Return [X, Y] of the center of cell containing provided text 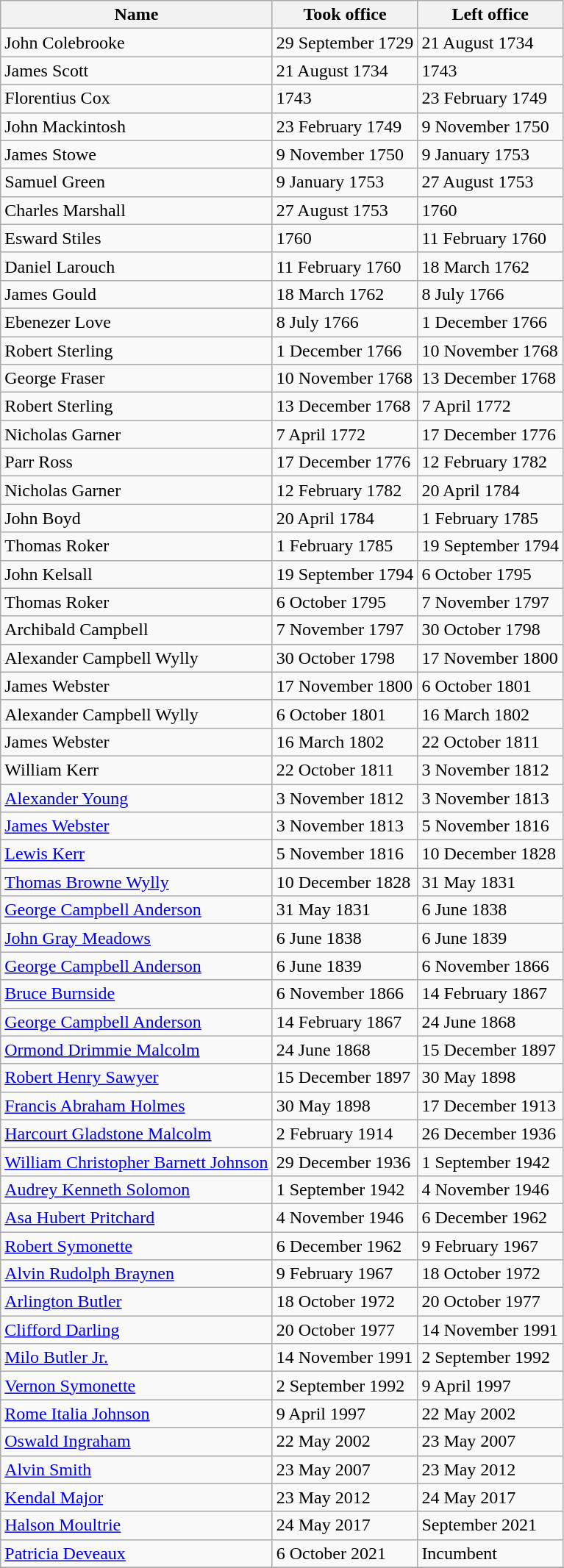
John Gray Meadows [137, 938]
Oswald Ingraham [137, 1442]
George Fraser [137, 379]
Bruce Burnside [137, 994]
Samuel Green [137, 182]
Daniel Larouch [137, 266]
Milo Butler Jr. [137, 1358]
John Colebrooke [137, 43]
Harcourt Gladstone Malcolm [137, 1134]
Arlington Butler [137, 1302]
Esward Stiles [137, 238]
Archibald Campbell [137, 630]
John Boyd [137, 518]
Patricia Deveaux [137, 1553]
2 February 1914 [345, 1134]
Kendal Major [137, 1497]
William Christopher Barnett Johnson [137, 1161]
Took office [345, 15]
Florentius Cox [137, 99]
James Gould [137, 294]
Ebenezer Love [137, 322]
Asa Hubert Pritchard [137, 1217]
6 October 2021 [345, 1553]
James Stowe [137, 154]
29 September 1729 [345, 43]
Robert Symonette [137, 1246]
Lewis Kerr [137, 854]
Halson Moultrie [137, 1525]
John Kelsall [137, 574]
Vernon Symonette [137, 1386]
17 December 1913 [490, 1106]
Thomas Browne Wylly [137, 882]
Alvin Rudolph Braynen [137, 1274]
Rome Italia Johnson [137, 1414]
Robert Henry Sawyer [137, 1078]
Francis Abraham Holmes [137, 1106]
Alexander Young [137, 798]
29 December 1936 [345, 1161]
Charles Marshall [137, 210]
Left office [490, 15]
Alvin Smith [137, 1469]
Parr Ross [137, 462]
William Kerr [137, 770]
Name [137, 15]
John Mackintosh [137, 126]
26 December 1936 [490, 1134]
September 2021 [490, 1525]
Clifford Darling [137, 1330]
Incumbent [490, 1553]
Ormond Drimmie Malcolm [137, 1050]
James Scott [137, 71]
Audrey Kenneth Solomon [137, 1189]
